Identify which cell holds the provided text, then report its (X, Y) central coordinate. 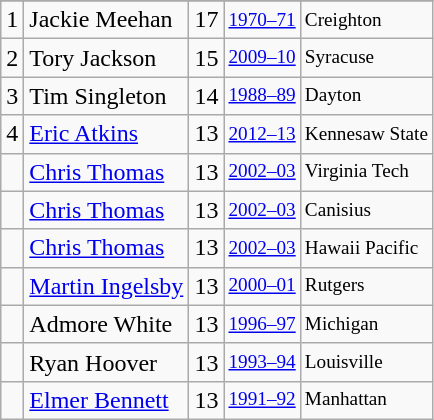
Ryan Hoover (106, 362)
Syracuse (366, 58)
Canisius (366, 210)
Martin Ingelsby (106, 286)
Rutgers (366, 286)
1988–89 (262, 96)
4 (12, 134)
Michigan (366, 324)
2012–13 (262, 134)
1996–97 (262, 324)
Elmer Bennett (106, 400)
1970–71 (262, 20)
2000–01 (262, 286)
3 (12, 96)
17 (206, 20)
Creighton (366, 20)
Kennesaw State (366, 134)
14 (206, 96)
Manhattan (366, 400)
Tim Singleton (106, 96)
2 (12, 58)
Jackie Meehan (106, 20)
15 (206, 58)
2009–10 (262, 58)
Eric Atkins (106, 134)
Hawaii Pacific (366, 248)
1991–92 (262, 400)
1 (12, 20)
Tory Jackson (106, 58)
1993–94 (262, 362)
Dayton (366, 96)
Virginia Tech (366, 172)
Louisville (366, 362)
Admore White (106, 324)
